Identify which cell holds the provided text, then report its (X, Y) central coordinate. 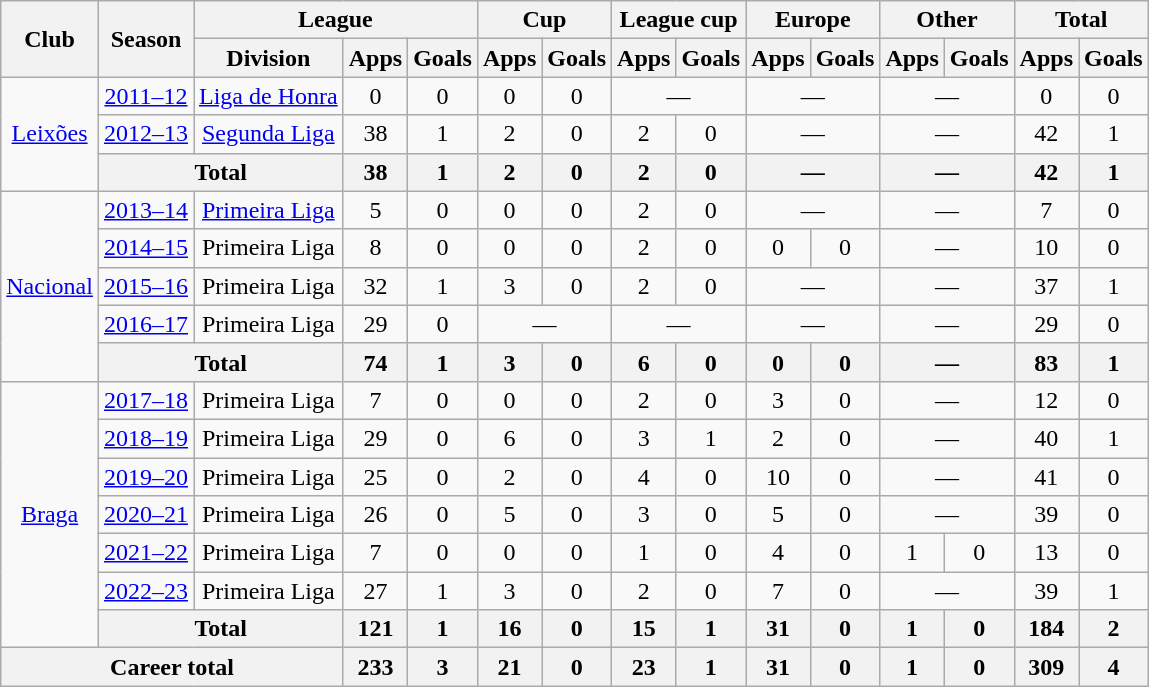
41 (1046, 477)
2013–14 (146, 210)
74 (375, 362)
26 (375, 515)
37 (1046, 286)
Segunda Liga (269, 134)
15 (644, 629)
Career total (172, 667)
League cup (679, 20)
8 (375, 248)
40 (1046, 438)
2012–13 (146, 134)
2015–16 (146, 286)
League (336, 20)
21 (509, 667)
309 (1046, 667)
2022–23 (146, 591)
Nacional (50, 286)
Europe (813, 20)
32 (375, 286)
2021–22 (146, 553)
2018–19 (146, 438)
16 (509, 629)
Division (269, 58)
83 (1046, 362)
25 (375, 477)
2014–15 (146, 248)
2020–21 (146, 515)
Other (947, 20)
2017–18 (146, 400)
2019–20 (146, 477)
2016–17 (146, 324)
Season (146, 39)
Liga de Honra (269, 96)
233 (375, 667)
184 (1046, 629)
Braga (50, 514)
Club (50, 39)
121 (375, 629)
Leixões (50, 134)
23 (644, 667)
2011–12 (146, 96)
13 (1046, 553)
Cup (544, 20)
12 (1046, 400)
27 (375, 591)
